For the text-containing cell, return its midpoint in (X, Y) coordinate format. 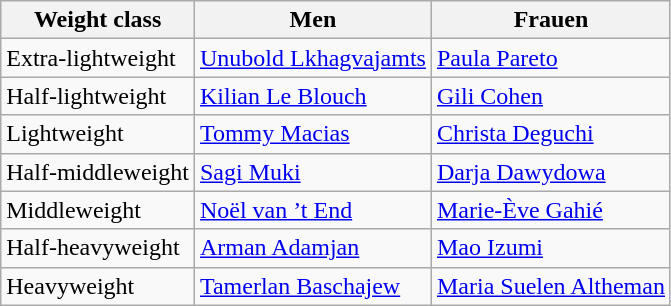
Unubold Lkhagvajamts (312, 58)
Christa Deguchi (550, 134)
Maria Suelen Altheman (550, 286)
Marie-Ève Gahié (550, 210)
Sagi Muki (312, 172)
Extra-lightweight (98, 58)
Frauen (550, 20)
Lightweight (98, 134)
Weight class (98, 20)
Tamerlan Baschajew (312, 286)
Middleweight (98, 210)
Arman Adamjan (312, 248)
Tommy Macias (312, 134)
Kilian Le Blouch (312, 96)
Half-heavyweight (98, 248)
Half-middleweight (98, 172)
Mao Izumi (550, 248)
Darja Dawydowa (550, 172)
Heavyweight (98, 286)
Noël van ’t End (312, 210)
Paula Pareto (550, 58)
Gili Cohen (550, 96)
Half-lightweight (98, 96)
Men (312, 20)
